Identify which cell holds the provided text, then report its [X, Y] central coordinate. 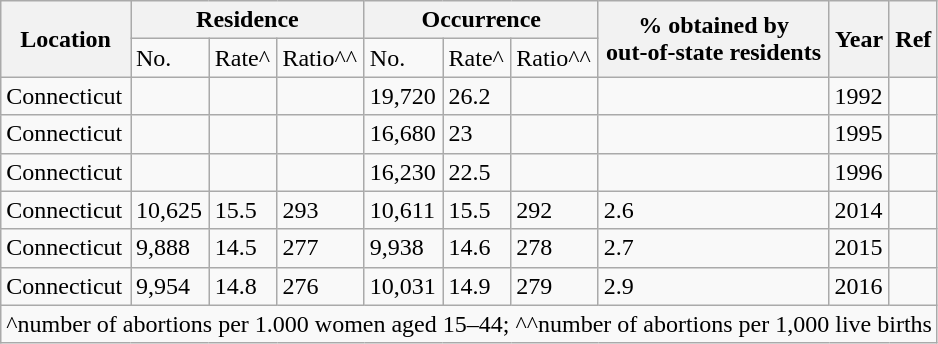
9,938 [404, 248]
1992 [859, 96]
16,230 [404, 172]
14.5 [243, 248]
2.7 [714, 248]
Ref [913, 39]
Residence [247, 20]
293 [320, 210]
2016 [859, 286]
10,611 [404, 210]
Year [859, 39]
Occurrence [481, 20]
26.2 [477, 96]
23 [477, 134]
2014 [859, 210]
10,625 [170, 210]
22.5 [477, 172]
1995 [859, 134]
277 [320, 248]
1996 [859, 172]
14.8 [243, 286]
278 [554, 248]
2.9 [714, 286]
14.6 [477, 248]
16,680 [404, 134]
279 [554, 286]
10,031 [404, 286]
2.6 [714, 210]
Location [66, 39]
14.9 [477, 286]
2015 [859, 248]
% obtained byout-of-state residents [714, 39]
276 [320, 286]
19,720 [404, 96]
292 [554, 210]
^number of abortions per 1.000 women aged 15–44; ^^number of abortions per 1,000 live births [470, 324]
9,954 [170, 286]
9,888 [170, 248]
